Determine the [x, y] coordinate at the center of the cell enclosing the given text.  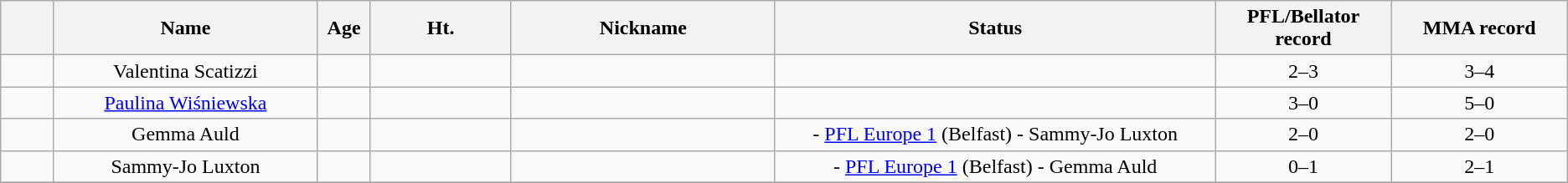
- PFL Europe 1 (Belfast) - Gemma Auld [995, 166]
Name [186, 28]
PFL/Bellator record [1303, 28]
3–0 [1303, 103]
Sammy-Jo Luxton [186, 166]
MMA record [1479, 28]
Valentina Scatizzi [186, 71]
3–4 [1479, 71]
Age [343, 28]
Paulina Wiśniewska [186, 103]
5–0 [1479, 103]
2–3 [1303, 71]
Nickname [643, 28]
Status [995, 28]
Ht. [441, 28]
Gemma Auld [186, 135]
2–1 [1479, 166]
0–1 [1303, 166]
- PFL Europe 1 (Belfast) - Sammy-Jo Luxton [995, 135]
